Output the (X, Y) coordinate of the center of the cell containing the given text.  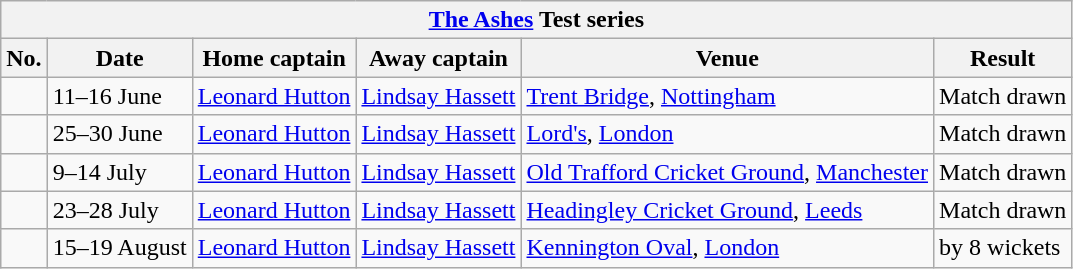
9–14 July (120, 172)
The Ashes Test series (536, 20)
Old Trafford Cricket Ground, Manchester (728, 172)
Venue (728, 58)
11–16 June (120, 96)
23–28 July (120, 210)
Home captain (274, 58)
Kennington Oval, London (728, 248)
Date (120, 58)
Lord's, London (728, 134)
Away captain (438, 58)
15–19 August (120, 248)
No. (24, 58)
Trent Bridge, Nottingham (728, 96)
Result (1003, 58)
25–30 June (120, 134)
by 8 wickets (1003, 248)
Headingley Cricket Ground, Leeds (728, 210)
